Output the [x, y] coordinate of the center of the cell containing the given text.  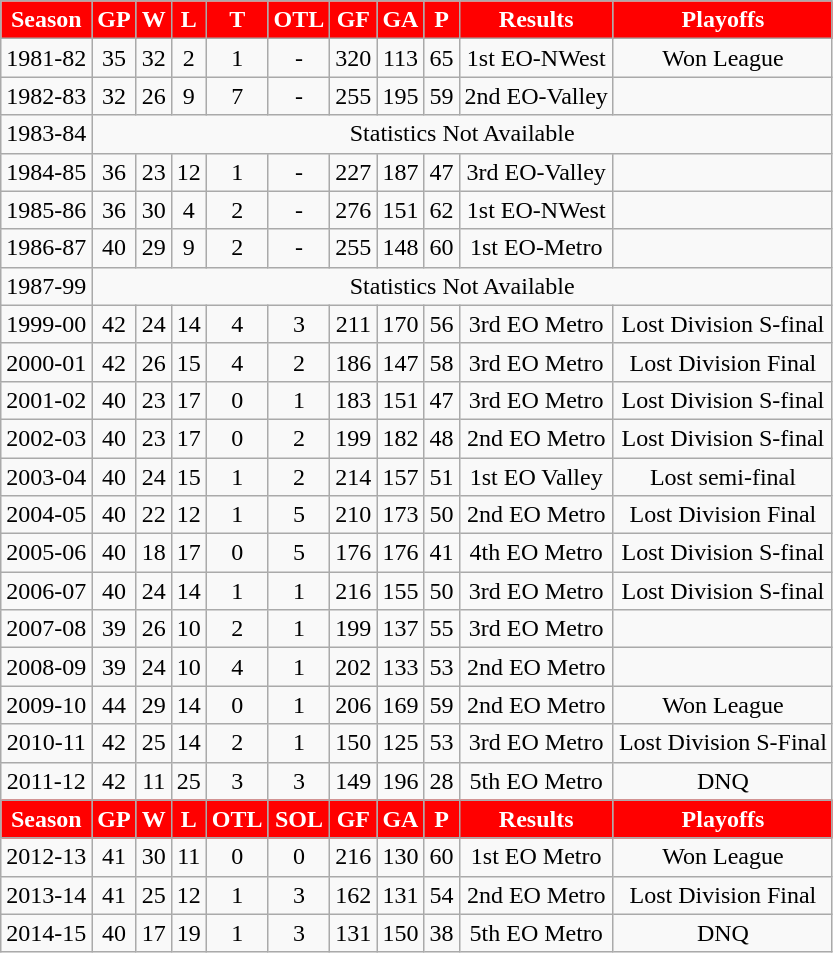
162 [354, 895]
133 [400, 667]
2002-03 [46, 438]
206 [354, 705]
2nd EO-Valley [536, 96]
214 [354, 477]
1984-85 [46, 172]
4th EO Metro [536, 553]
137 [400, 629]
44 [114, 705]
38 [442, 933]
1st EO Valley [536, 477]
62 [442, 210]
155 [400, 591]
2012-13 [46, 857]
2003-04 [46, 477]
2000-01 [46, 362]
22 [154, 515]
211 [354, 324]
2001-02 [46, 400]
2009-10 [46, 705]
54 [442, 895]
2013-14 [46, 895]
1983-84 [46, 134]
147 [400, 362]
19 [188, 933]
1982-83 [46, 96]
202 [354, 667]
1981-82 [46, 58]
48 [442, 438]
148 [400, 248]
186 [354, 362]
35 [114, 58]
1st EO Metro [536, 857]
187 [400, 172]
2008-09 [46, 667]
1986-87 [46, 248]
195 [400, 96]
2004-05 [46, 515]
149 [354, 781]
28 [442, 781]
276 [354, 210]
196 [400, 781]
125 [400, 743]
182 [400, 438]
3rd EO-Valley [536, 172]
65 [442, 58]
170 [400, 324]
2011-12 [46, 781]
58 [442, 362]
1st EO-Metro [536, 248]
1999-00 [46, 324]
183 [354, 400]
SOL [299, 819]
320 [354, 58]
169 [400, 705]
2007-08 [46, 629]
130 [400, 857]
2006-07 [46, 591]
51 [442, 477]
7 [237, 96]
T [237, 20]
2014-15 [46, 933]
227 [354, 172]
Lost semi-final [722, 477]
157 [400, 477]
173 [400, 515]
2005-06 [46, 553]
210 [354, 515]
113 [400, 58]
1985-86 [46, 210]
1987-99 [46, 286]
56 [442, 324]
2010-11 [46, 743]
Lost Division S-Final [722, 743]
18 [154, 553]
55 [442, 629]
